Pinpoint the cell where the given text exists, returning its (X, Y) midpoint coordinate. 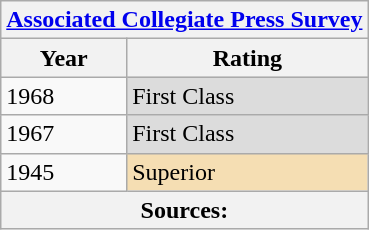
Superior (248, 172)
1967 (64, 134)
Rating (248, 58)
Year (64, 58)
1968 (64, 96)
Associated Collegiate Press Survey (184, 20)
Sources: (184, 210)
1945 (64, 172)
